Determine the [X, Y] coordinate at the center of the cell enclosing the given text.  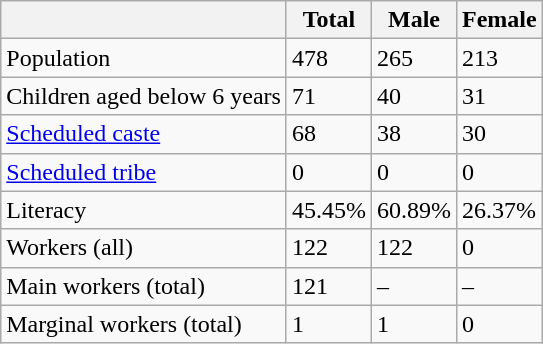
Scheduled tribe [144, 172]
Literacy [144, 210]
26.37% [500, 210]
Main workers (total) [144, 286]
Marginal workers (total) [144, 324]
Total [328, 20]
121 [328, 286]
30 [500, 134]
478 [328, 58]
38 [414, 134]
213 [500, 58]
Male [414, 20]
265 [414, 58]
71 [328, 96]
Population [144, 58]
60.89% [414, 210]
Scheduled caste [144, 134]
Female [500, 20]
68 [328, 134]
40 [414, 96]
Children aged below 6 years [144, 96]
31 [500, 96]
Workers (all) [144, 248]
45.45% [328, 210]
